Identify which cell holds the provided text, then report its [x, y] central coordinate. 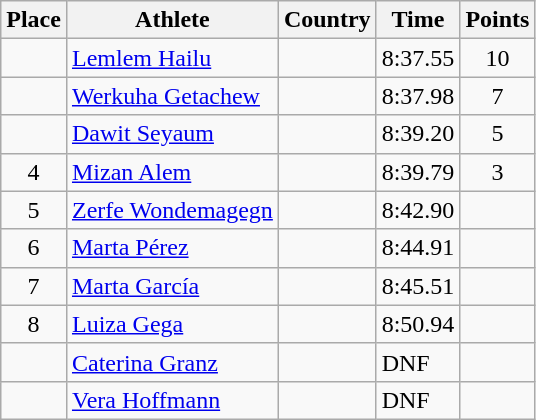
Points [498, 20]
8:44.91 [418, 248]
Time [418, 20]
Dawit Seyaum [172, 134]
8:39.79 [418, 172]
8:42.90 [418, 210]
Athlete [172, 20]
8:37.98 [418, 96]
Zerfe Wondemagegn [172, 210]
Werkuha Getachew [172, 96]
Mizan Alem [172, 172]
Country [327, 20]
Caterina Granz [172, 362]
8:37.55 [418, 58]
Vera Hoffmann [172, 400]
10 [498, 58]
3 [498, 172]
8:50.94 [418, 324]
Marta García [172, 286]
Luiza Gega [172, 324]
8:45.51 [418, 286]
8:39.20 [418, 134]
8 [34, 324]
4 [34, 172]
Place [34, 20]
Marta Pérez [172, 248]
Lemlem Hailu [172, 58]
6 [34, 248]
